Identify which cell holds the provided text, then report its [x, y] central coordinate. 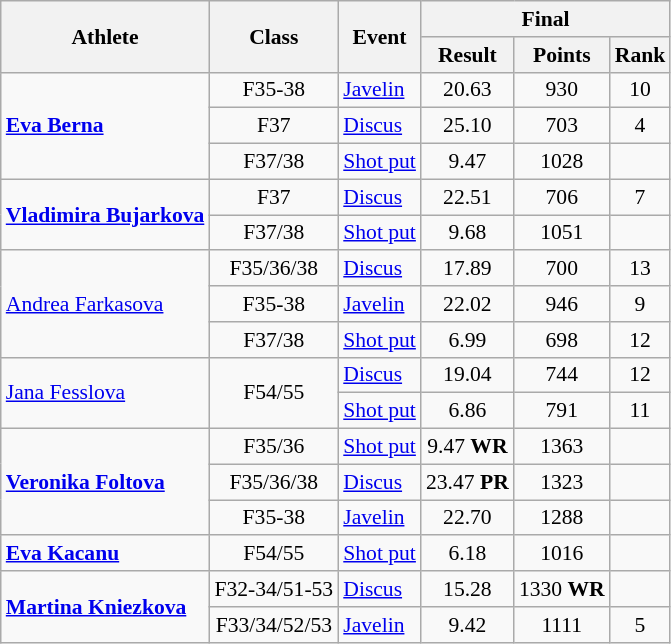
Eva Kacanu [106, 554]
13 [640, 269]
1330 WR [562, 589]
20.63 [468, 90]
Martina Kniezkova [106, 606]
6.86 [468, 411]
Event [380, 36]
1363 [562, 447]
F32-34/51-53 [274, 589]
22.70 [468, 518]
1288 [562, 518]
19.04 [468, 375]
Vladimira Bujarkova [106, 214]
1111 [562, 625]
22.02 [468, 304]
706 [562, 197]
Veronika Foltova [106, 482]
15.28 [468, 589]
1323 [562, 482]
1051 [562, 233]
10 [640, 90]
1016 [562, 554]
9 [640, 304]
5 [640, 625]
7 [640, 197]
4 [640, 126]
744 [562, 375]
9.68 [468, 233]
700 [562, 269]
Eva Berna [106, 126]
Class [274, 36]
25.10 [468, 126]
F33/34/52/53 [274, 625]
9.47 [468, 162]
703 [562, 126]
698 [562, 340]
23.47 PR [468, 482]
22.51 [468, 197]
Athlete [106, 36]
946 [562, 304]
6.18 [468, 554]
11 [640, 411]
Andrea Farkasova [106, 304]
930 [562, 90]
6.99 [468, 340]
1028 [562, 162]
Final [546, 19]
F35/36 [274, 447]
17.89 [468, 269]
9.42 [468, 625]
Jana Fesslova [106, 392]
9.47 WR [468, 447]
Points [562, 55]
Rank [640, 55]
Result [468, 55]
791 [562, 411]
